Extract the (x, y) coordinate from the center of the cell holding the provided text.  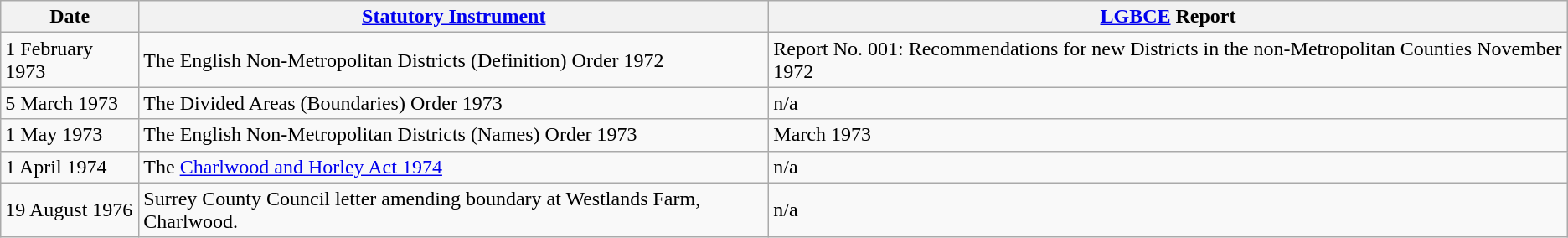
Surrey County Council letter amending boundary at Westlands Farm, Charlwood. (454, 210)
The Divided Areas (Boundaries) Order 1973 (454, 103)
The English Non-Metropolitan Districts (Definition) Order 1972 (454, 60)
March 1973 (1168, 135)
Statutory Instrument (454, 17)
5 March 1973 (70, 103)
The English Non-Metropolitan Districts (Names) Order 1973 (454, 135)
1 February 1973 (70, 60)
The Charlwood and Horley Act 1974 (454, 167)
Report No. 001: Recommendations for new Districts in the non-Metropolitan Counties November 1972 (1168, 60)
LGBCE Report (1168, 17)
19 August 1976 (70, 210)
1 May 1973 (70, 135)
Date (70, 17)
1 April 1974 (70, 167)
